Search for the cell housing the specified text and yield its (x, y) center coordinate. 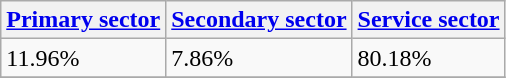
7.86% (259, 58)
Service sector (428, 20)
Secondary sector (259, 20)
Primary sector (84, 20)
11.96% (84, 58)
80.18% (428, 58)
